Return the [X, Y] coordinate for the center point of the cell that contains the specified text.  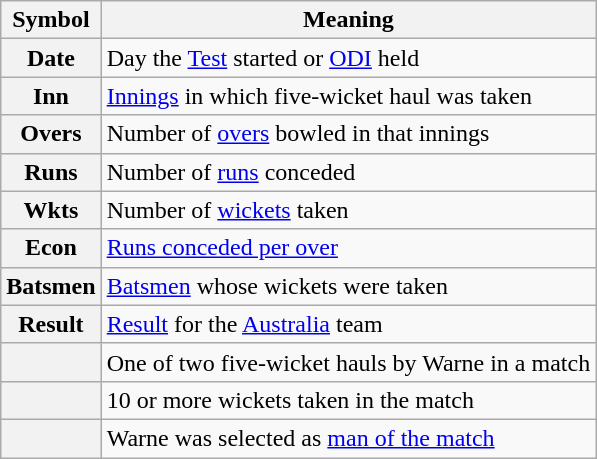
Runs [51, 172]
Result [51, 324]
Batsmen [51, 286]
Econ [51, 248]
Warne was selected as man of the match [348, 438]
Meaning [348, 20]
Date [51, 58]
Overs [51, 134]
Result for the Australia team [348, 324]
Number of wickets taken [348, 210]
One of two five-wicket hauls by Warne in a match [348, 362]
Symbol [51, 20]
Batsmen whose wickets were taken [348, 286]
Innings in which five-wicket haul was taken [348, 96]
Number of runs conceded [348, 172]
Day the Test started or ODI held [348, 58]
Inn [51, 96]
Runs conceded per over [348, 248]
Wkts [51, 210]
Number of overs bowled in that innings [348, 134]
10 or more wickets taken in the match [348, 400]
